For the text-containing cell, return its midpoint in (x, y) coordinate format. 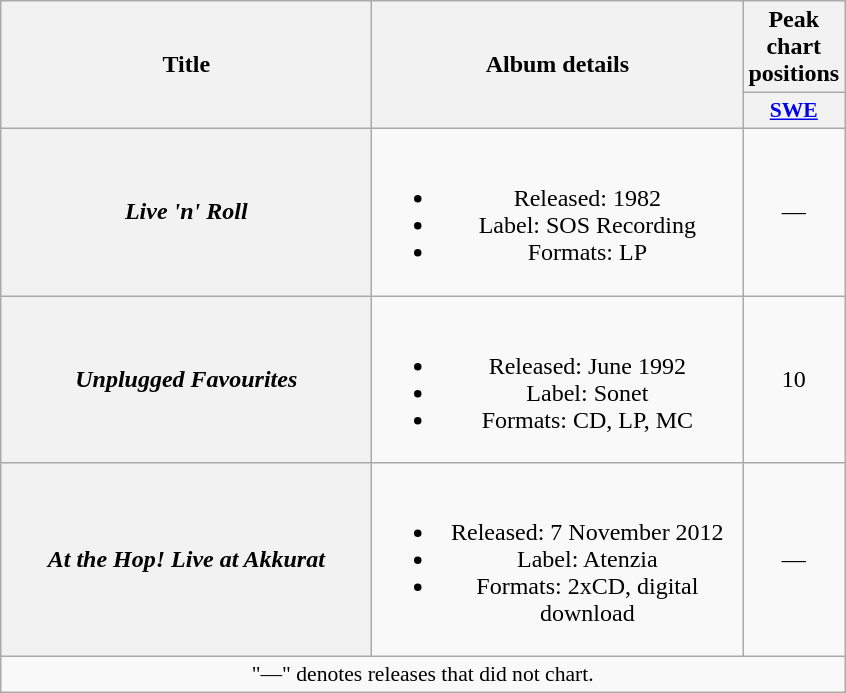
At the Hop! Live at Akkurat (186, 560)
Album details (558, 65)
Released: 1982Label: SOS RecordingFormats: LP (558, 212)
Released: June 1992Label: SonetFormats: CD, LP, MC (558, 380)
Live 'n' Roll (186, 212)
Unplugged Favourites (186, 380)
10 (794, 380)
"—" denotes releases that did not chart. (423, 675)
Peak chart positions (794, 47)
Released: 7 November 2012Label: AtenziaFormats: 2xCD, digital download (558, 560)
Title (186, 65)
SWE (794, 111)
